Identify which cell holds the provided text, then report its (x, y) central coordinate. 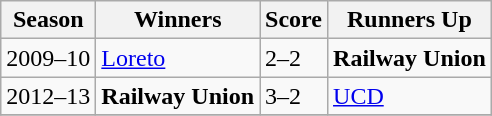
Season (48, 20)
2009–10 (48, 58)
2012–13 (48, 96)
UCD (410, 96)
3–2 (294, 96)
Runners Up (410, 20)
Winners (178, 20)
2–2 (294, 58)
Loreto (178, 58)
Score (294, 20)
